Return the [x, y] coordinate for the center point of the cell that contains the specified text.  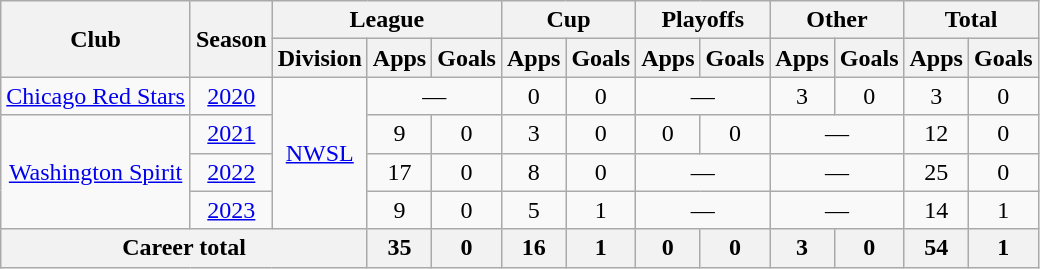
Season [231, 39]
Career total [184, 248]
Playoffs [703, 20]
35 [399, 248]
14 [936, 210]
Cup [568, 20]
Other [837, 20]
Division [320, 58]
Club [96, 39]
17 [399, 172]
NWSL [320, 153]
2022 [231, 172]
2020 [231, 96]
Washington Spirit [96, 172]
25 [936, 172]
12 [936, 134]
Total [971, 20]
Chicago Red Stars [96, 96]
54 [936, 248]
8 [533, 172]
League [386, 20]
2021 [231, 134]
2023 [231, 210]
5 [533, 210]
16 [533, 248]
